Return the [X, Y] coordinate for the center point of the cell that contains the specified text.  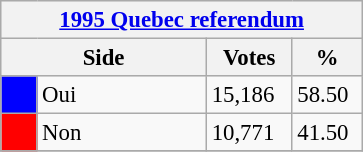
1995 Quebec referendum [182, 20]
41.50 [328, 133]
10,771 [249, 133]
15,186 [249, 95]
% [328, 58]
Non [122, 133]
Oui [122, 95]
Side [104, 58]
58.50 [328, 95]
Votes [249, 58]
